Return [x, y] of the center of cell containing provided text 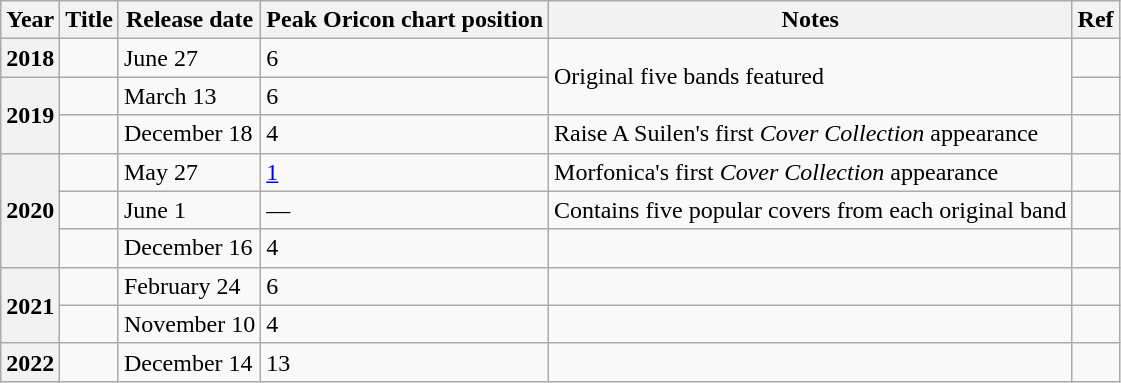
Raise A Suilen's first Cover Collection appearance [811, 134]
2020 [30, 210]
Ref [1096, 20]
Original five bands featured [811, 77]
2021 [30, 305]
13 [405, 362]
2019 [30, 115]
May 27 [189, 172]
December 14 [189, 362]
2018 [30, 58]
February 24 [189, 286]
Title [90, 20]
March 13 [189, 96]
2022 [30, 362]
November 10 [189, 324]
June 27 [189, 58]
Release date [189, 20]
June 1 [189, 210]
1 [405, 172]
Peak Oricon chart position [405, 20]
Year [30, 20]
Contains five popular covers from each original band [811, 210]
December 16 [189, 248]
— [405, 210]
Notes [811, 20]
Morfonica's first Cover Collection appearance [811, 172]
December 18 [189, 134]
